Return [x, y] of the center of cell containing provided text 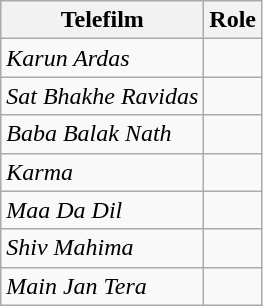
Maa Da Dil [102, 210]
Karun Ardas [102, 58]
Karma [102, 172]
Shiv Mahima [102, 248]
Baba Balak Nath [102, 134]
Role [233, 20]
Main Jan Tera [102, 286]
Telefilm [102, 20]
Sat Bhakhe Ravidas [102, 96]
